Detect which cell encompasses the target text, then output its [x, y] center coordinate. 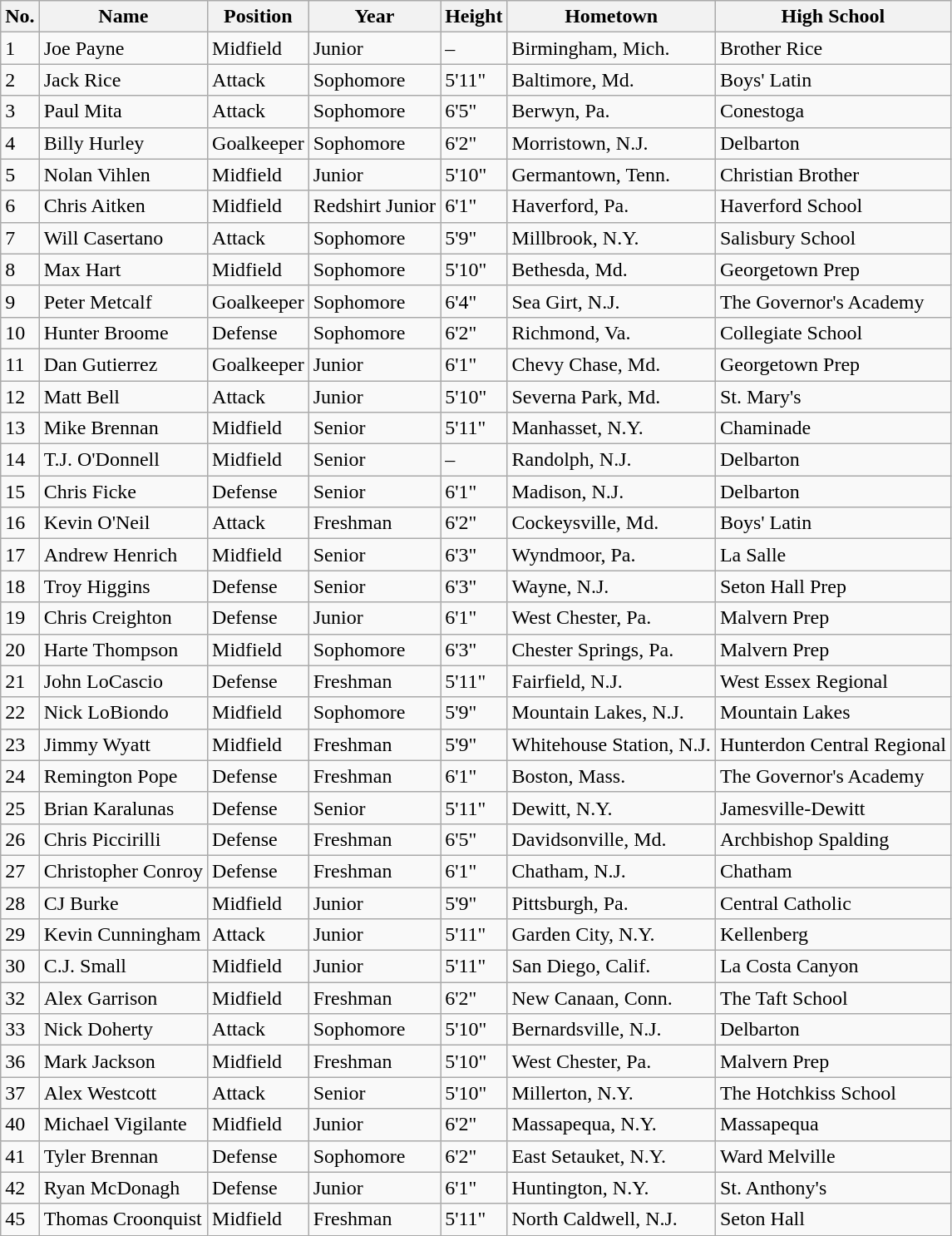
27 [20, 871]
Chris Creighton [123, 618]
Mountain Lakes [833, 713]
24 [20, 776]
Dewitt, N.Y. [611, 808]
9 [20, 301]
15 [20, 492]
26 [20, 839]
Dan Gutierrez [123, 364]
John LoCascio [123, 681]
Alex Westcott [123, 1093]
36 [20, 1061]
Seton Hall [833, 1219]
Chatham, N.J. [611, 871]
19 [20, 618]
29 [20, 935]
Jamesville-Dewitt [833, 808]
Millerton, N.Y. [611, 1093]
Brother Rice [833, 48]
Richmond, Va. [611, 333]
North Caldwell, N.J. [611, 1219]
Kellenberg [833, 935]
Fairfield, N.J. [611, 681]
1 [20, 48]
Chatham [833, 871]
Cockeysville, Md. [611, 523]
17 [20, 555]
Hometown [611, 17]
T.J. O'Donnell [123, 460]
Hunter Broome [123, 333]
West Essex Regional [833, 681]
Chris Ficke [123, 492]
23 [20, 744]
East Setauket, N.Y. [611, 1156]
Chester Springs, Pa. [611, 650]
Huntington, N.Y. [611, 1188]
Ryan McDonagh [123, 1188]
37 [20, 1093]
22 [20, 713]
Wayne, N.J. [611, 586]
Hunterdon Central Regional [833, 744]
Millbrook, N.Y. [611, 238]
18 [20, 586]
Paul Mita [123, 111]
12 [20, 397]
Madison, N.J. [611, 492]
16 [20, 523]
La Salle [833, 555]
Garden City, N.Y. [611, 935]
42 [20, 1188]
Troy Higgins [123, 586]
33 [20, 1030]
Matt Bell [123, 397]
Position [259, 17]
Tyler Brennan [123, 1156]
Chaminade [833, 428]
Mountain Lakes, N.J. [611, 713]
Nick LoBiondo [123, 713]
20 [20, 650]
7 [20, 238]
32 [20, 998]
Name [123, 17]
Berwyn, Pa. [611, 111]
28 [20, 902]
Jack Rice [123, 80]
Joe Payne [123, 48]
Year [374, 17]
Bethesda, Md. [611, 269]
30 [20, 967]
Christian Brother [833, 175]
Wyndmoor, Pa. [611, 555]
Will Casertano [123, 238]
Chris Aitken [123, 206]
Harte Thompson [123, 650]
Kevin Cunningham [123, 935]
Ward Melville [833, 1156]
Central Catholic [833, 902]
10 [20, 333]
No. [20, 17]
Mike Brennan [123, 428]
Bernardsville, N.J. [611, 1030]
Billy Hurley [123, 143]
25 [20, 808]
Jimmy Wyatt [123, 744]
Massapequa, N.Y. [611, 1125]
CJ Burke [123, 902]
Thomas Croonquist [123, 1219]
St. Anthony's [833, 1188]
C.J. Small [123, 967]
Manhasset, N.Y. [611, 428]
St. Mary's [833, 397]
Peter Metcalf [123, 301]
Michael Vigilante [123, 1125]
2 [20, 80]
New Canaan, Conn. [611, 998]
Boston, Mass. [611, 776]
Chris Piccirilli [123, 839]
Whitehouse Station, N.J. [611, 744]
Randolph, N.J. [611, 460]
Andrew Henrich [123, 555]
6'4" [474, 301]
Baltimore, Md. [611, 80]
Remington Pope [123, 776]
3 [20, 111]
Salisbury School [833, 238]
Severna Park, Md. [611, 397]
5 [20, 175]
Redshirt Junior [374, 206]
Mark Jackson [123, 1061]
Conestoga [833, 111]
Haverford, Pa. [611, 206]
41 [20, 1156]
San Diego, Calif. [611, 967]
Nick Doherty [123, 1030]
Pittsburgh, Pa. [611, 902]
Morristown, N.J. [611, 143]
Chevy Chase, Md. [611, 364]
6 [20, 206]
Alex Garrison [123, 998]
Germantown, Tenn. [611, 175]
The Hotchkiss School [833, 1093]
Sea Girt, N.J. [611, 301]
Brian Karalunas [123, 808]
Height [474, 17]
21 [20, 681]
Haverford School [833, 206]
40 [20, 1125]
Davidsonville, Md. [611, 839]
Birmingham, Mich. [611, 48]
Christopher Conroy [123, 871]
45 [20, 1219]
High School [833, 17]
La Costa Canyon [833, 967]
11 [20, 364]
14 [20, 460]
Archbishop Spalding [833, 839]
Max Hart [123, 269]
Kevin O'Neil [123, 523]
Massapequa [833, 1125]
The Taft School [833, 998]
Nolan Vihlen [123, 175]
13 [20, 428]
Seton Hall Prep [833, 586]
Collegiate School [833, 333]
4 [20, 143]
8 [20, 269]
